For the text-containing cell, return its midpoint in (X, Y) coordinate format. 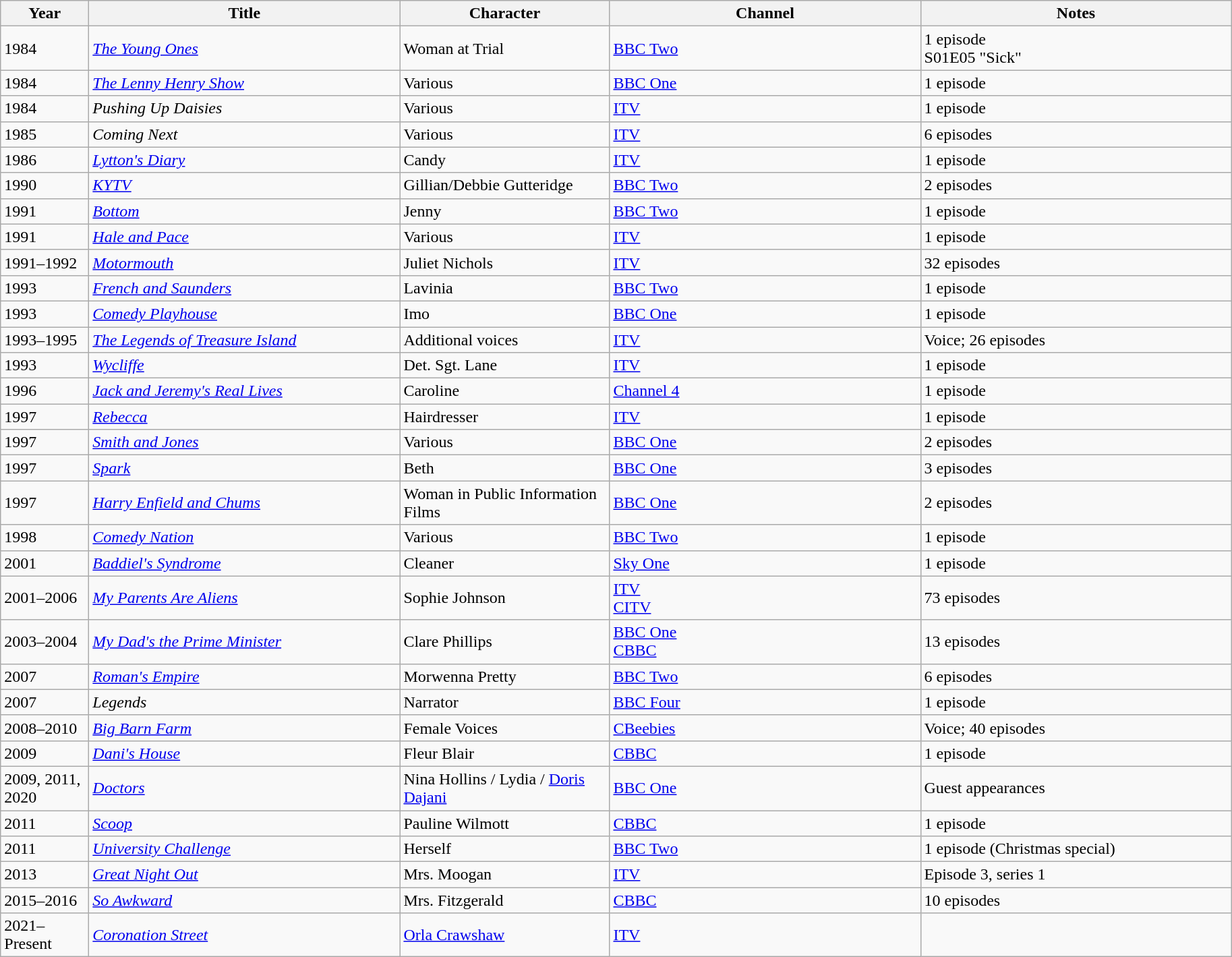
Hale and Pace (244, 237)
Dani's House (244, 753)
2009, 2011, 2020 (45, 788)
Rebecca (244, 417)
Hairdresser (504, 417)
Bottom (244, 211)
Legends (244, 702)
ITVCITV (765, 598)
My Parents Are Aliens (244, 598)
Woman in Public Information Films (504, 503)
Gillian/Debbie Gutteridge (504, 185)
Baddiel's Syndrome (244, 563)
Smith and Jones (244, 442)
2013 (45, 875)
Lavinia (504, 288)
French and Saunders (244, 288)
Motormouth (244, 262)
Additional voices (504, 339)
1986 (45, 160)
Female Voices (504, 728)
Notes (1076, 13)
3 episodes (1076, 468)
Herself (504, 849)
Fleur Blair (504, 753)
1996 (45, 391)
Juliet Nichols (504, 262)
My Dad's the Prime Minister (244, 642)
Great Night Out (244, 875)
Orla Crawshaw (504, 935)
Narrator (504, 702)
Wycliffe (244, 366)
Comedy Nation (244, 538)
1985 (45, 134)
1 episode (Christmas special) (1076, 849)
Comedy Playhouse (244, 314)
Big Barn Farm (244, 728)
Beth (504, 468)
Mrs. Fitzgerald (504, 900)
Spark (244, 468)
The Young Ones (244, 49)
Scoop (244, 823)
Clare Phillips (504, 642)
2015–2016 (45, 900)
1990 (45, 185)
Coronation Street (244, 935)
So Awkward (244, 900)
The Lenny Henry Show (244, 83)
Harry Enfield and Chums (244, 503)
32 episodes (1076, 262)
Nina Hollins / Lydia / Doris Dajani (504, 788)
10 episodes (1076, 900)
Roman's Empire (244, 676)
Jack and Jeremy's Real Lives (244, 391)
1 episodeS01E05 "Sick" (1076, 49)
2008–2010 (45, 728)
Caroline (504, 391)
Det. Sgt. Lane (504, 366)
Morwenna Pretty (504, 676)
Jenny (504, 211)
Pauline Wilmott (504, 823)
Channel (765, 13)
1998 (45, 538)
Lytton's Diary (244, 160)
Character (504, 13)
13 episodes (1076, 642)
2009 (45, 753)
2003–2004 (45, 642)
Sophie Johnson (504, 598)
1993–1995 (45, 339)
CBeebies (765, 728)
2001–2006 (45, 598)
Episode 3, series 1 (1076, 875)
Doctors (244, 788)
Woman at Trial (504, 49)
BBC OneCBBC (765, 642)
Sky One (765, 563)
Pushing Up Daisies (244, 109)
Coming Next (244, 134)
Channel 4 (765, 391)
Year (45, 13)
Voice; 26 episodes (1076, 339)
Candy (504, 160)
2021–Present (45, 935)
BBC Four (765, 702)
Voice; 40 episodes (1076, 728)
Guest appearances (1076, 788)
Title (244, 13)
73 episodes (1076, 598)
University Challenge (244, 849)
Mrs. Moogan (504, 875)
1991–1992 (45, 262)
Imo (504, 314)
Cleaner (504, 563)
KYTV (244, 185)
The Legends of Treasure Island (244, 339)
2001 (45, 563)
